Return the (X, Y) coordinate for the center point of the cell that contains the specified text.  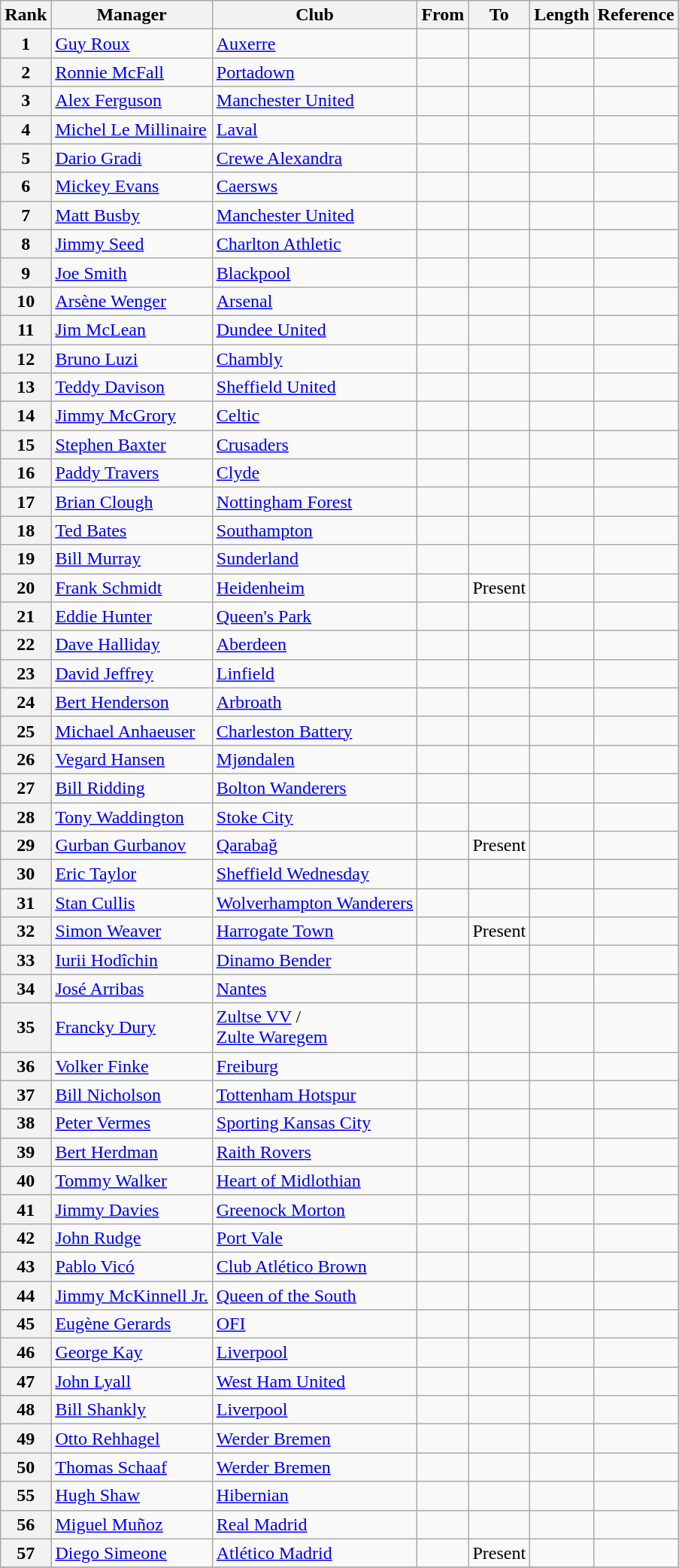
Bill Shankly (132, 1410)
Jimmy Seed (132, 244)
Club (314, 15)
16 (26, 473)
Dave Halliday (132, 645)
Thomas Schaaf (132, 1467)
3 (26, 101)
Bolton Wanderers (314, 788)
Greenock Morton (314, 1209)
West Ham United (314, 1381)
11 (26, 330)
Queen of the South (314, 1295)
Crewe Alexandra (314, 158)
Zultse VV /Zulte Waregem (314, 1028)
Crusaders (314, 445)
40 (26, 1181)
Otto Rehhagel (132, 1439)
36 (26, 1066)
Queen's Park (314, 616)
27 (26, 788)
Chambly (314, 359)
Port Vale (314, 1238)
Paddy Travers (132, 473)
Blackpool (314, 272)
Sporting Kansas City (314, 1123)
44 (26, 1295)
26 (26, 759)
Hibernian (314, 1496)
Ronnie McFall (132, 72)
Nottingham Forest (314, 502)
OFI (314, 1324)
57 (26, 1553)
38 (26, 1123)
Stoke City (314, 816)
21 (26, 616)
Eugène Gerards (132, 1324)
30 (26, 874)
Ted Bates (132, 530)
Heart of Midlothian (314, 1181)
Raith Rovers (314, 1152)
Celtic (314, 416)
Tottenham Hotspur (314, 1095)
Jimmy Davies (132, 1209)
Qarabağ (314, 846)
5 (26, 158)
2 (26, 72)
Manager (132, 15)
19 (26, 559)
49 (26, 1439)
Eddie Hunter (132, 616)
45 (26, 1324)
50 (26, 1467)
Bill Ridding (132, 788)
35 (26, 1028)
Linfield (314, 673)
Volker Finke (132, 1066)
Harrogate Town (314, 931)
6 (26, 187)
43 (26, 1266)
24 (26, 702)
Laval (314, 129)
25 (26, 731)
Alex Ferguson (132, 101)
33 (26, 960)
48 (26, 1410)
Matt Busby (132, 215)
Real Madrid (314, 1524)
Stan Cullis (132, 903)
Sheffield Wednesday (314, 874)
Auxerre (314, 44)
Peter Vermes (132, 1123)
15 (26, 445)
Bill Nicholson (132, 1095)
Francky Dury (132, 1028)
John Rudge (132, 1238)
8 (26, 244)
31 (26, 903)
Tony Waddington (132, 816)
Brian Clough (132, 502)
John Lyall (132, 1381)
Joe Smith (132, 272)
Arsène Wenger (132, 301)
Pablo Vicó (132, 1266)
Sunderland (314, 559)
Stephen Baxter (132, 445)
Eric Taylor (132, 874)
Bert Herdman (132, 1152)
Dundee United (314, 330)
Iurii Hodîchin (132, 960)
George Kay (132, 1353)
Tommy Walker (132, 1181)
47 (26, 1381)
Michael Anhaeuser (132, 731)
Bert Henderson (132, 702)
37 (26, 1095)
1 (26, 44)
From (443, 15)
Frank Schmidt (132, 588)
Aberdeen (314, 645)
Michel Le Millinaire (132, 129)
Gurban Gurbanov (132, 846)
Heidenheim (314, 588)
17 (26, 502)
Club Atlético Brown (314, 1266)
Arsenal (314, 301)
Mickey Evans (132, 187)
4 (26, 129)
David Jeffrey (132, 673)
Southampton (314, 530)
Wolverhampton Wanderers (314, 903)
Portadown (314, 72)
Diego Simeone (132, 1553)
Clyde (314, 473)
Nantes (314, 989)
Teddy Davison (132, 387)
Bill Murray (132, 559)
Jim McLean (132, 330)
13 (26, 387)
Rank (26, 15)
Hugh Shaw (132, 1496)
Vegard Hansen (132, 759)
41 (26, 1209)
Atlético Madrid (314, 1553)
Length (562, 15)
Arbroath (314, 702)
20 (26, 588)
To (499, 15)
Mjøndalen (314, 759)
12 (26, 359)
9 (26, 272)
46 (26, 1353)
Charlton Athletic (314, 244)
22 (26, 645)
7 (26, 215)
55 (26, 1496)
18 (26, 530)
Reference (636, 15)
Miguel Muñoz (132, 1524)
23 (26, 673)
Jimmy McGrory (132, 416)
14 (26, 416)
29 (26, 846)
10 (26, 301)
Simon Weaver (132, 931)
28 (26, 816)
Guy Roux (132, 44)
Caersws (314, 187)
56 (26, 1524)
34 (26, 989)
Bruno Luzi (132, 359)
42 (26, 1238)
Charleston Battery (314, 731)
Dario Gradi (132, 158)
José Arribas (132, 989)
Sheffield United (314, 387)
32 (26, 931)
39 (26, 1152)
Jimmy McKinnell Jr. (132, 1295)
Freiburg (314, 1066)
Dinamo Bender (314, 960)
